Find where the given text appears and provide that cell's center as [X, Y] coordinate. 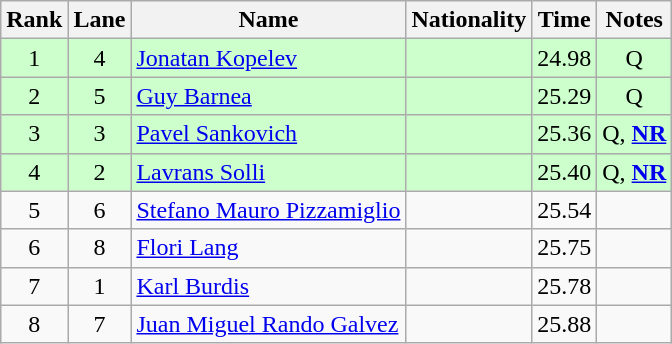
Name [268, 20]
Flori Lang [268, 248]
Time [564, 20]
25.40 [564, 172]
Guy Barnea [268, 96]
25.75 [564, 248]
25.54 [564, 210]
Stefano Mauro Pizzamiglio [268, 210]
Karl Burdis [268, 286]
Jonatan Kopelev [268, 58]
25.29 [564, 96]
Nationality [469, 20]
Notes [634, 20]
Lane [100, 20]
Juan Miguel Rando Galvez [268, 324]
25.88 [564, 324]
25.78 [564, 286]
Pavel Sankovich [268, 134]
Lavrans Solli [268, 172]
25.36 [564, 134]
24.98 [564, 58]
Rank [34, 20]
